Capture the cell that displays the provided text and extract its [x, y] central coordinate. 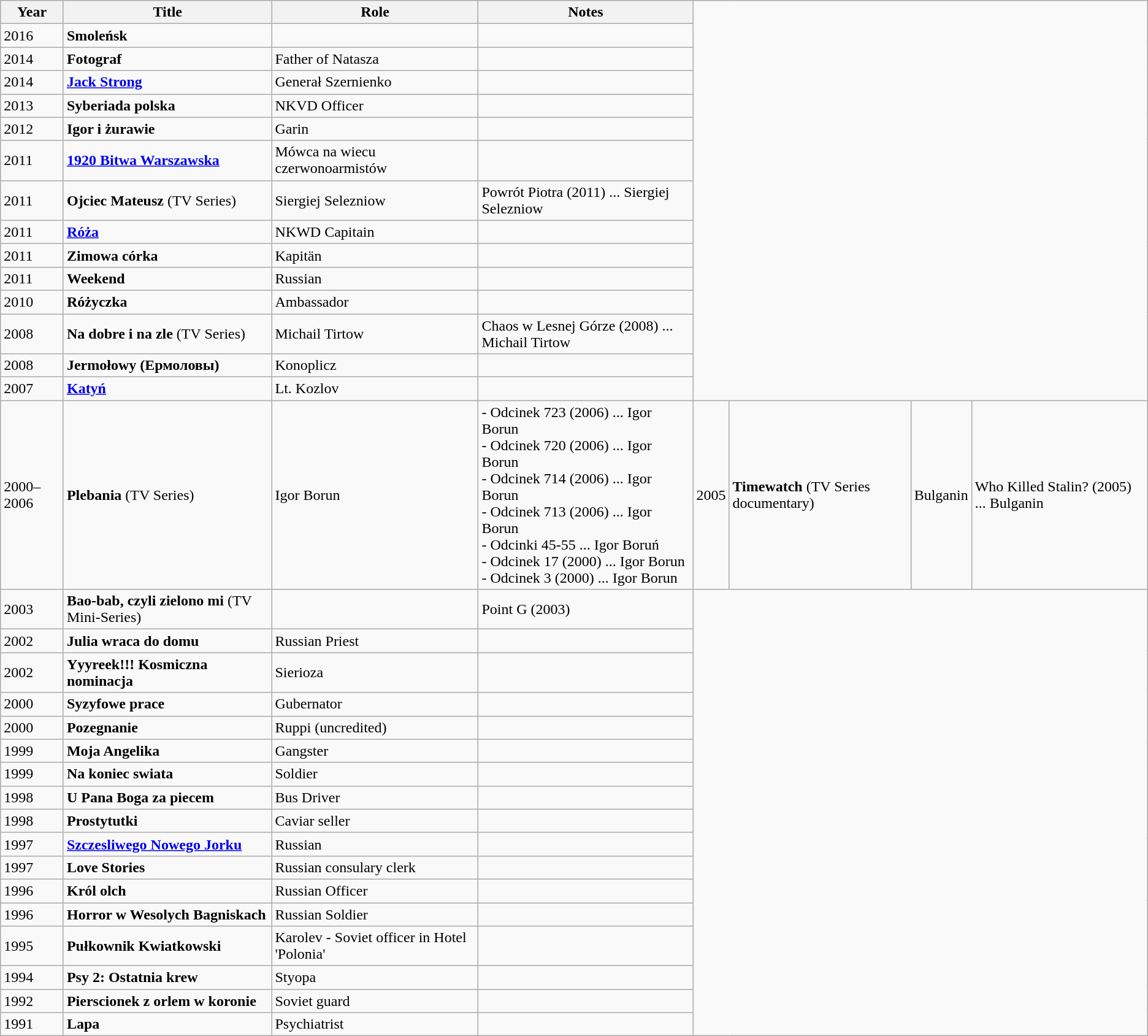
Mówca na wiecu czerwonoarmistów [375, 161]
Timewatch (TV Series documentary) [820, 495]
Styopa [375, 978]
NKWD Capitain [375, 232]
U Pana Boga za piecem [167, 797]
Bus Driver [375, 797]
Fotograf [167, 59]
Zimowa córka [167, 255]
Pułkownik Kwiatkowski [167, 946]
2010 [32, 302]
Michail Tirtow [375, 334]
Ambassador [375, 302]
Król olch [167, 891]
Prostytutki [167, 821]
Szczesliwego Nowego Jorku [167, 844]
Powrót Piotra (2011) ... Siergiej Selezniow [586, 200]
Weekend [167, 278]
Garin [375, 129]
Caviar seller [375, 821]
Pozegnanie [167, 727]
Psy 2: Ostatnia krew [167, 978]
Plebania (TV Series) [167, 495]
Na dobre i na zle (TV Series) [167, 334]
Gubernator [375, 704]
Father of Natasza [375, 59]
1995 [32, 946]
Bao-bab, czyli zielono mi (TV Mini-Series) [167, 610]
2013 [32, 106]
Horror w Wesolych Bagniskach [167, 915]
Russian consulary clerk [375, 867]
Lapa [167, 1024]
1991 [32, 1024]
Soviet guard [375, 1001]
Pierscionek z orlem w koronie [167, 1001]
Gangster [375, 751]
Russian Officer [375, 891]
Syzyfowe prace [167, 704]
Role [375, 12]
1994 [32, 978]
Ruppi (uncredited) [375, 727]
Sierioza [375, 672]
Jermołowy (Ермоловы) [167, 366]
1920 Bitwa Warszawska [167, 161]
Julia wraca do domu [167, 641]
Jack Strong [167, 82]
Point G (2003) [586, 610]
2003 [32, 610]
Chaos w Lesnej Górze (2008) ... Michail Tirtow [586, 334]
Bulganin [941, 495]
1992 [32, 1001]
Yyyreek!!! Kosmiczna nominacja [167, 672]
2016 [32, 36]
Soldier [375, 774]
Konoplicz [375, 366]
2007 [32, 389]
2005 [711, 495]
Syberiada polska [167, 106]
Igor i żurawie [167, 129]
Kapitän [375, 255]
Igor Borun [375, 495]
Smoleńsk [167, 36]
Russian Priest [375, 641]
NKVD Officer [375, 106]
Siergiej Selezniow [375, 200]
Ojciec Mateusz (TV Series) [167, 200]
Russian Soldier [375, 915]
Psychiatrist [375, 1024]
Róża [167, 232]
Generał Szernienko [375, 82]
2000–2006 [32, 495]
Karolev - Soviet officer in Hotel 'Polonia' [375, 946]
Year [32, 12]
Różyczka [167, 302]
Moja Angelika [167, 751]
Katyń [167, 389]
Lt. Kozlov [375, 389]
Na koniec swiata [167, 774]
Love Stories [167, 867]
2012 [32, 129]
Notes [586, 12]
Title [167, 12]
Who Killed Stalin? (2005) ... Bulganin [1060, 495]
